For the text-containing cell, return its midpoint in [x, y] coordinate format. 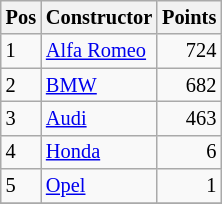
BMW [99, 85]
682 [189, 85]
Honda [99, 152]
3 [21, 118]
4 [21, 152]
5 [21, 186]
Alfa Romeo [99, 51]
Points [189, 17]
463 [189, 118]
Pos [21, 17]
Constructor [99, 17]
Opel [99, 186]
6 [189, 152]
724 [189, 51]
2 [21, 85]
Audi [99, 118]
